Output the [X, Y] coordinate of the center of the cell containing the given text.  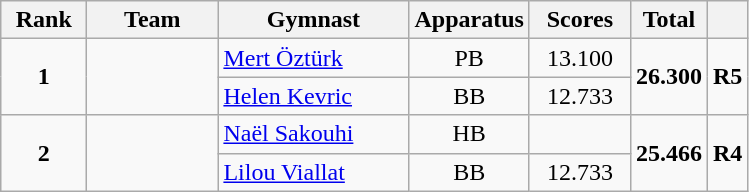
25.466 [668, 153]
HB [469, 134]
13.100 [580, 58]
R4 [727, 153]
2 [44, 153]
1 [44, 77]
Mert Öztürk [314, 58]
26.300 [668, 77]
Team [152, 20]
Helen Kevric [314, 96]
Lilou Viallat [314, 172]
Apparatus [469, 20]
Rank [44, 20]
PB [469, 58]
R5 [727, 77]
Naël Sakouhi [314, 134]
Total [668, 20]
Scores [580, 20]
Gymnast [314, 20]
